Return [X, Y] of the center of cell containing provided text 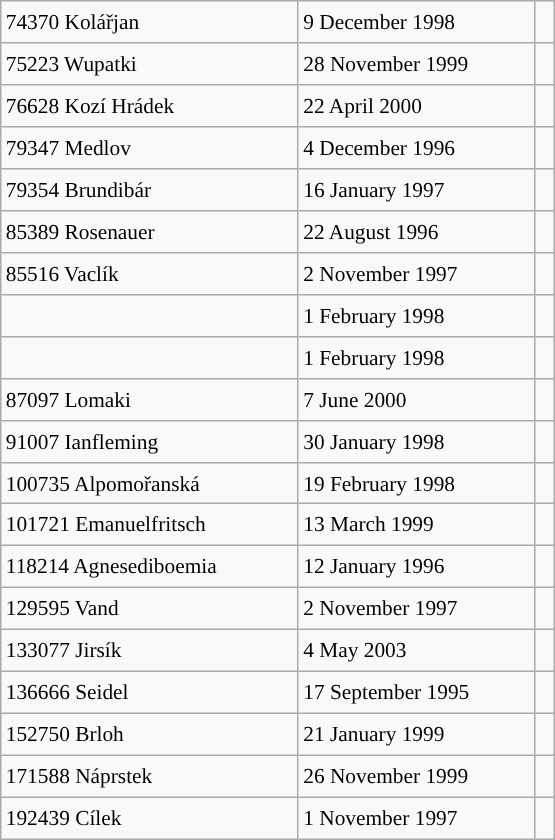
16 January 1997 [416, 190]
171588 Náprstek [150, 776]
91007 Ianfleming [150, 441]
76628 Kozí Hrádek [150, 106]
118214 Agnesediboemia [150, 567]
28 November 1999 [416, 64]
9 December 1998 [416, 22]
85516 Vaclík [150, 274]
12 January 1996 [416, 567]
4 December 1996 [416, 148]
192439 Cílek [150, 818]
22 August 1996 [416, 232]
26 November 1999 [416, 776]
1 November 1997 [416, 818]
152750 Brloh [150, 735]
100735 Alpomořanská [150, 483]
101721 Emanuelfritsch [150, 525]
7 June 2000 [416, 399]
87097 Lomaki [150, 399]
79354 Brundibár [150, 190]
74370 Kolářjan [150, 22]
85389 Rosenauer [150, 232]
21 January 1999 [416, 735]
4 May 2003 [416, 651]
22 April 2000 [416, 106]
75223 Wupatki [150, 64]
79347 Medlov [150, 148]
136666 Seidel [150, 693]
129595 Vand [150, 609]
30 January 1998 [416, 441]
133077 Jirsík [150, 651]
13 March 1999 [416, 525]
19 February 1998 [416, 483]
17 September 1995 [416, 693]
